Search for the cell housing the specified text and yield its (X, Y) center coordinate. 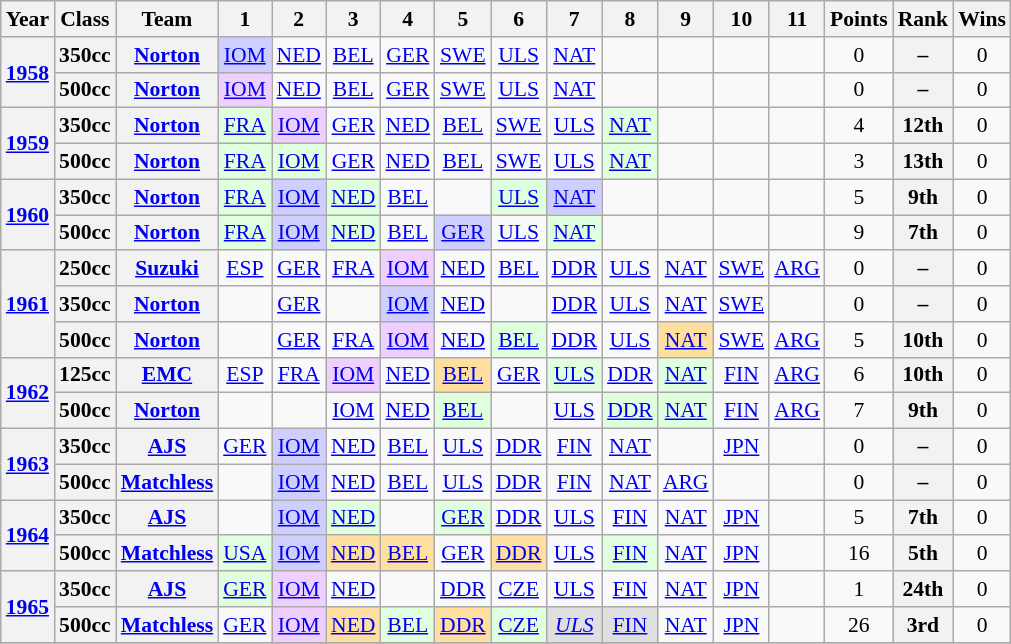
Suzuki (167, 269)
12th (924, 126)
16 (859, 554)
11 (797, 19)
10 (742, 19)
Year (28, 19)
3rd (924, 625)
EMC (167, 375)
1965 (28, 606)
26 (859, 625)
1962 (28, 392)
Class (85, 19)
USA (244, 554)
5th (924, 554)
Points (859, 19)
125cc (85, 375)
Wins (982, 19)
Rank (924, 19)
1963 (28, 464)
1959 (28, 144)
24th (924, 589)
250cc (85, 269)
Team (167, 19)
1961 (28, 304)
1958 (28, 72)
13th (924, 162)
8 (630, 19)
1964 (28, 536)
1960 (28, 214)
2 (299, 19)
